Capture the cell that displays the provided text and extract its (x, y) central coordinate. 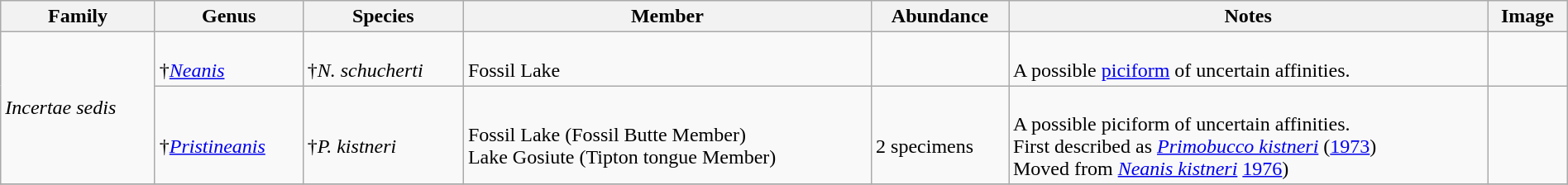
2 specimens (940, 135)
Notes (1249, 17)
Genus (228, 17)
Species (383, 17)
Abundance (940, 17)
†N. schucherti (383, 59)
Fossil Lake (667, 59)
†P. kistneri (383, 135)
Incertae sedis (78, 108)
†Pristineanis (228, 135)
Member (667, 17)
A possible piciform of uncertain affinities.First described as Primobucco kistneri (1973) Moved from Neanis kistneri 1976) (1249, 135)
†Neanis (228, 59)
Family (78, 17)
Fossil Lake (Fossil Butte Member) Lake Gosiute (Tipton tongue Member) (667, 135)
A possible piciform of uncertain affinities. (1249, 59)
Image (1528, 17)
